Output the (x, y) coordinate of the center of the cell containing the given text.  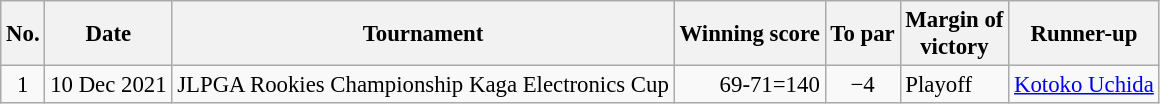
JLPGA Rookies Championship Kaga Electronics Cup (423, 85)
No. (23, 34)
Tournament (423, 34)
Margin ofvictory (954, 34)
10 Dec 2021 (108, 85)
1 (23, 85)
69-71=140 (750, 85)
To par (862, 34)
Winning score (750, 34)
Date (108, 34)
Kotoko Uchida (1084, 85)
Runner-up (1084, 34)
Playoff (954, 85)
−4 (862, 85)
